Determine the (X, Y) coordinate at the center of the cell enclosing the given text.  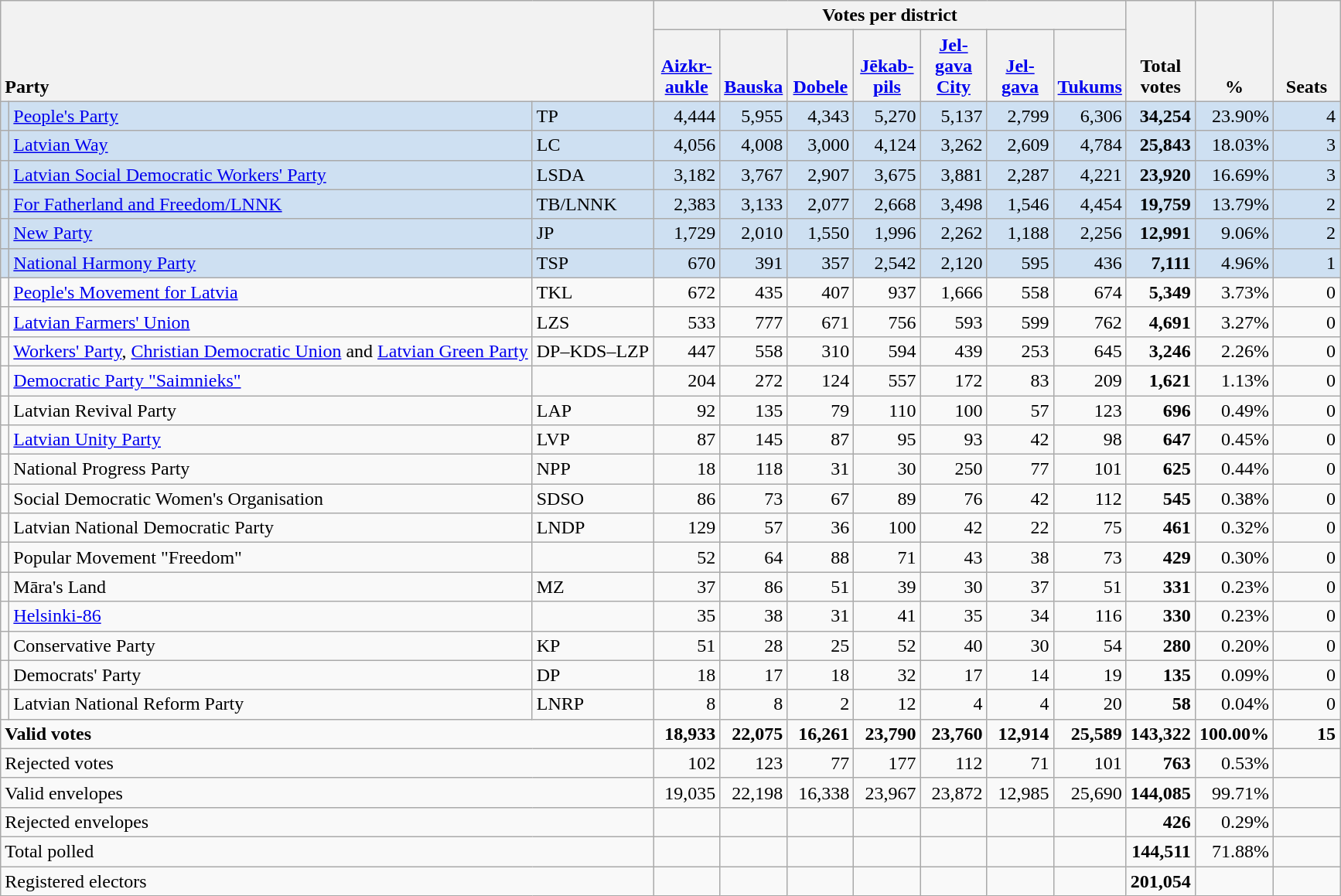
1 (1306, 263)
Rejected envelopes (327, 822)
Registered electors (327, 881)
Jel- gava City (954, 66)
23,872 (954, 792)
6,306 (1090, 116)
2,609 (1020, 145)
3,182 (687, 175)
22 (1020, 528)
Total votes (1160, 51)
32 (887, 675)
58 (1160, 704)
88 (821, 557)
Democrats' Party (271, 675)
36 (821, 528)
Latvian National Reform Party (271, 704)
4,784 (1090, 145)
22,198 (753, 792)
391 (753, 263)
144,085 (1160, 792)
LZS (592, 322)
0.45% (1234, 440)
67 (821, 499)
Latvian Unity Party (271, 440)
3,675 (887, 175)
12,914 (1020, 734)
LVP (592, 440)
Jēkab- pils (887, 66)
0.38% (1234, 499)
28 (753, 646)
TSP (592, 263)
100.00% (1234, 734)
0.20% (1234, 646)
12,991 (1160, 233)
LC (592, 145)
23,920 (1160, 175)
64 (753, 557)
762 (1090, 322)
DP–KDS–LZP (592, 351)
3,767 (753, 175)
4,691 (1160, 322)
4,124 (887, 145)
Aizkr- aukle (687, 66)
3,881 (954, 175)
25 (821, 646)
4,008 (753, 145)
TB/LNNK (592, 204)
429 (1160, 557)
DP (592, 675)
16.69% (1234, 175)
4,343 (821, 116)
Latvian National Democratic Party (271, 528)
2,668 (887, 204)
22,075 (753, 734)
357 (821, 263)
Social Democratic Women's Organisation (271, 499)
LNDP (592, 528)
41 (887, 616)
3,262 (954, 145)
43 (954, 557)
310 (821, 351)
NPP (592, 469)
2,077 (821, 204)
Seats (1306, 51)
23,760 (954, 734)
4,221 (1090, 175)
447 (687, 351)
LAP (592, 411)
696 (1160, 411)
76 (954, 499)
Valid votes (327, 734)
407 (821, 292)
% (1234, 51)
3,498 (954, 204)
People's Party (271, 116)
118 (753, 469)
25,690 (1090, 792)
204 (687, 380)
116 (1090, 616)
79 (821, 411)
461 (1160, 528)
16,338 (821, 792)
2,383 (687, 204)
4,444 (687, 116)
647 (1160, 440)
TP (592, 116)
Latvian Revival Party (271, 411)
533 (687, 322)
426 (1160, 822)
1,729 (687, 233)
Tukums (1090, 66)
3.73% (1234, 292)
557 (887, 380)
National Harmony Party (271, 263)
2,120 (954, 263)
19,035 (687, 792)
16,261 (821, 734)
594 (887, 351)
763 (1160, 763)
5,270 (887, 116)
LNRP (592, 704)
Rejected votes (327, 763)
330 (1160, 616)
4,454 (1090, 204)
54 (1090, 646)
1,666 (954, 292)
People's Movement for Latvia (271, 292)
12,985 (1020, 792)
1.13% (1234, 380)
209 (1090, 380)
331 (1160, 587)
250 (954, 469)
7,111 (1160, 263)
SDSO (592, 499)
1,996 (887, 233)
3,133 (753, 204)
2,287 (1020, 175)
110 (887, 411)
2,542 (887, 263)
3.27% (1234, 322)
25,589 (1090, 734)
18.03% (1234, 145)
Jel- gava (1020, 66)
272 (753, 380)
39 (887, 587)
25,843 (1160, 145)
645 (1090, 351)
439 (954, 351)
Latvian Way (271, 145)
18,933 (687, 734)
Latvian Social Democratic Workers' Party (271, 175)
New Party (271, 233)
670 (687, 263)
5,955 (753, 116)
Valid envelopes (327, 792)
0.44% (1234, 469)
5,137 (954, 116)
2.26% (1234, 351)
13.79% (1234, 204)
TKL (592, 292)
Helsinki-86 (271, 616)
435 (753, 292)
625 (1160, 469)
201,054 (1160, 881)
Popular Movement "Freedom" (271, 557)
Latvian Farmers' Union (271, 322)
144,511 (1160, 851)
34 (1020, 616)
671 (821, 322)
Democratic Party "Saimnieks" (271, 380)
3,246 (1160, 351)
1,550 (821, 233)
LSDA (592, 175)
2,907 (821, 175)
1,621 (1160, 380)
95 (887, 440)
20 (1090, 704)
Votes per district (890, 15)
99.71% (1234, 792)
674 (1090, 292)
756 (887, 322)
15 (1306, 734)
129 (687, 528)
Total polled (327, 851)
JP (592, 233)
177 (887, 763)
0.29% (1234, 822)
2,799 (1020, 116)
Bauska (753, 66)
2,010 (753, 233)
For Fatherland and Freedom/LNNK (271, 204)
23,967 (887, 792)
3,000 (821, 145)
12 (887, 704)
19 (1090, 675)
280 (1160, 646)
14 (1020, 675)
98 (1090, 440)
593 (954, 322)
102 (687, 763)
Dobele (821, 66)
Māra's Land (271, 587)
71.88% (1234, 851)
93 (954, 440)
0.09% (1234, 675)
34,254 (1160, 116)
777 (753, 322)
937 (887, 292)
Party (327, 51)
172 (954, 380)
1,546 (1020, 204)
672 (687, 292)
23,790 (887, 734)
1,188 (1020, 233)
124 (821, 380)
4.96% (1234, 263)
40 (954, 646)
436 (1090, 263)
9.06% (1234, 233)
0.49% (1234, 411)
253 (1020, 351)
MZ (592, 587)
2,256 (1090, 233)
2,262 (954, 233)
0.32% (1234, 528)
4,056 (687, 145)
143,322 (1160, 734)
0.53% (1234, 763)
89 (887, 499)
0.30% (1234, 557)
145 (753, 440)
KP (592, 646)
Conservative Party (271, 646)
75 (1090, 528)
83 (1020, 380)
545 (1160, 499)
599 (1020, 322)
19,759 (1160, 204)
0.04% (1234, 704)
National Progress Party (271, 469)
Workers' Party, Christian Democratic Union and Latvian Green Party (271, 351)
595 (1020, 263)
92 (687, 411)
23.90% (1234, 116)
5,349 (1160, 292)
